Locate the cell with the specified text and output its (x, y) center coordinate. 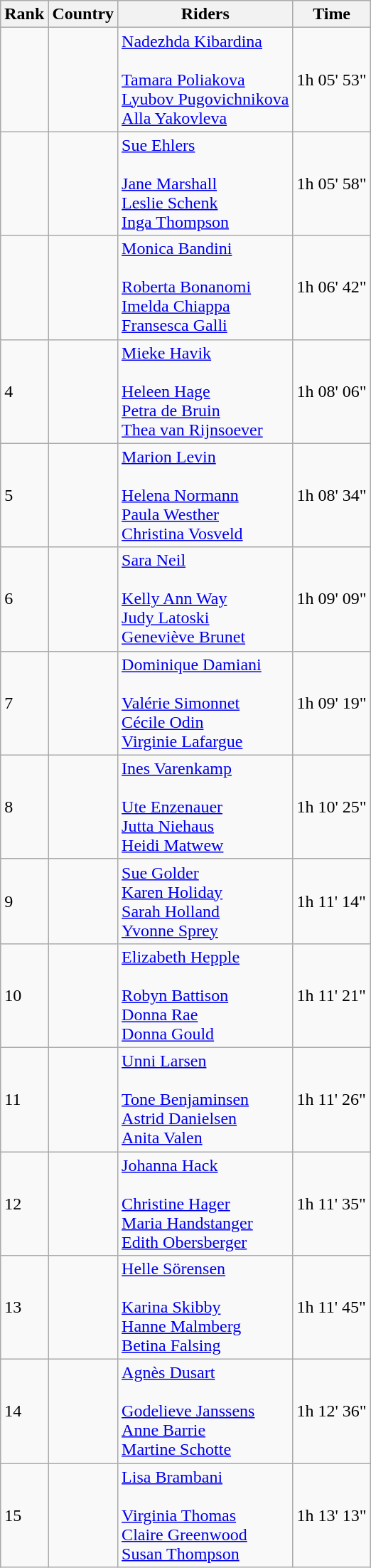
Time (331, 14)
Johanna HackChristine Hager Maria Handstanger Edith Obersberger (205, 1203)
13 (24, 1308)
9 (24, 901)
1h 11' 14" (331, 901)
Sue GolderKaren HolidaySarah HollandYvonne Sprey (205, 901)
Mieke HavikHeleen Hage Petra de Bruin Thea van Rijnsoever (205, 391)
1h 09' 09" (331, 599)
7 (24, 703)
Riders (205, 14)
Country (83, 14)
Lisa BrambaniVirginia Thomas Claire Greenwood Susan Thompson (205, 1515)
6 (24, 599)
15 (24, 1515)
1h 12' 36" (331, 1411)
Helle SörensenKarina Skibby Hanne Malmberg Betina Falsing (205, 1308)
Marion LevinHelena Normann Paula Westher Christina Vosveld (205, 495)
14 (24, 1411)
1h 05' 58" (331, 184)
Elizabeth HeppleRobyn Battison Donna Rae Donna Gould (205, 995)
Monica BandiniRoberta Bonanomi Imelda Chiappa Fransesca Galli (205, 287)
1h 11' 45" (331, 1308)
1h 13' 13" (331, 1515)
Sue EhlersJane Marshall Leslie Schenk Inga Thompson (205, 184)
10 (24, 995)
1h 10' 25" (331, 807)
Agnès DusartGodelieve Janssens Anne Barrie Martine Schotte (205, 1411)
1h 05' 53" (331, 80)
Ines VarenkampUte Enzenauer Jutta Niehaus Heidi Matwew (205, 807)
Rank (24, 14)
1h 08' 06" (331, 391)
1h 06' 42" (331, 287)
5 (24, 495)
Dominique DamianiValérie Simonnet Cécile Odin Virginie Lafargue (205, 703)
4 (24, 391)
11 (24, 1099)
1h 11' 21" (331, 995)
12 (24, 1203)
Unni LarsenTone Benjaminsen Astrid Danielsen Anita Valen (205, 1099)
8 (24, 807)
1h 09' 19" (331, 703)
Sara NeilKelly Ann Way Judy Latoski Geneviève Brunet (205, 599)
1h 11' 26" (331, 1099)
1h 08' 34" (331, 495)
Nadezhda KibardinaTamara Poliakova Lyubov Pugovichnikova Alla Yakovleva (205, 80)
1h 11' 35" (331, 1203)
